Return (x, y) of the center of cell containing provided text 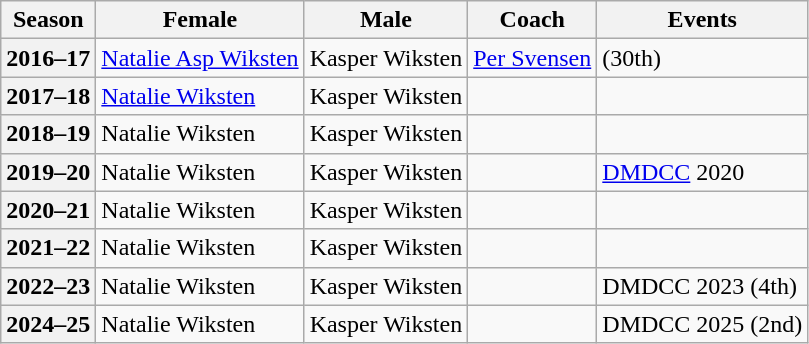
2019–20 (48, 172)
2020–21 (48, 210)
Female (200, 20)
2017–18 (48, 96)
DMDCC 2023 (4th) (702, 286)
2021–22 (48, 248)
DMDCC 2020 (702, 172)
(30th) (702, 58)
2016–17 (48, 58)
2022–23 (48, 286)
2024–25 (48, 324)
Events (702, 20)
2018–19 (48, 134)
Per Svensen (532, 58)
Natalie Asp Wiksten (200, 58)
DMDCC 2025 (2nd) (702, 324)
Season (48, 20)
Coach (532, 20)
Male (386, 20)
